Return [x, y] of the center of cell containing provided text 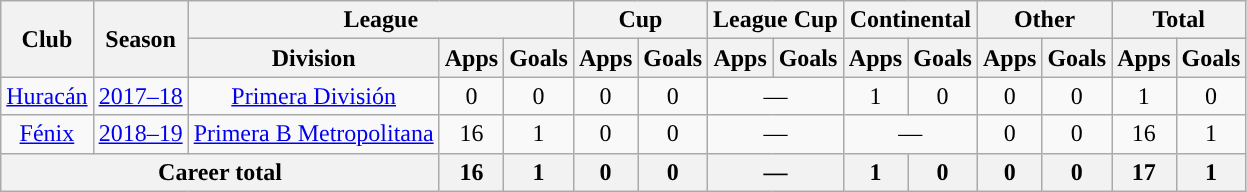
Primera División [314, 96]
17 [1144, 172]
Primera B Metropolitana [314, 134]
League [380, 20]
League Cup [776, 20]
Cup [640, 20]
Total [1179, 20]
Fénix [47, 134]
2017–18 [140, 96]
Huracán [47, 96]
Continental [910, 20]
2018–19 [140, 134]
Division [314, 58]
Career total [220, 172]
Other [1044, 20]
Club [47, 39]
Season [140, 39]
